Search for the cell housing the specified text and yield its [x, y] center coordinate. 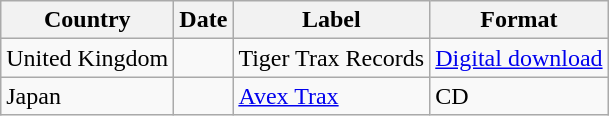
Date [204, 20]
Avex Trax [332, 96]
Label [332, 20]
Format [519, 20]
Tiger Trax Records [332, 58]
Digital download [519, 58]
Japan [88, 96]
United Kingdom [88, 58]
CD [519, 96]
Country [88, 20]
